Locate the cell with the specified text and output its [X, Y] center coordinate. 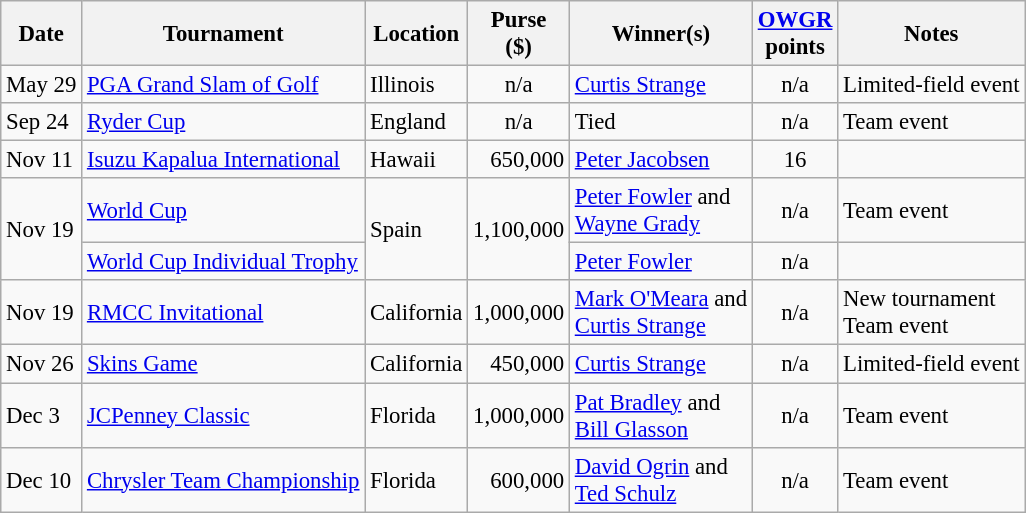
1,100,000 [519, 229]
Peter Jacobsen [660, 160]
Tournament [224, 34]
World Cup Individual Trophy [224, 262]
PGA Grand Slam of Golf [224, 85]
Nov 11 [42, 160]
Mark O'Meara and Curtis Strange [660, 312]
JCPenney Classic [224, 416]
Hawaii [416, 160]
450,000 [519, 364]
Spain [416, 229]
Purse($) [519, 34]
Sep 24 [42, 122]
16 [794, 160]
Nov 26 [42, 364]
Tied [660, 122]
Date [42, 34]
Ryder Cup [224, 122]
World Cup [224, 210]
New tournamentTeam event [932, 312]
Notes [932, 34]
OWGRpoints [794, 34]
Peter Fowler [660, 262]
Peter Fowler and Wayne Grady [660, 210]
Winner(s) [660, 34]
600,000 [519, 480]
England [416, 122]
Pat Bradley and Bill Glasson [660, 416]
Isuzu Kapalua International [224, 160]
Chrysler Team Championship [224, 480]
Illinois [416, 85]
Dec 3 [42, 416]
650,000 [519, 160]
May 29 [42, 85]
Skins Game [224, 364]
Location [416, 34]
RMCC Invitational [224, 312]
Dec 10 [42, 480]
David Ogrin and Ted Schulz [660, 480]
